Capture the cell that displays the provided text and extract its (x, y) central coordinate. 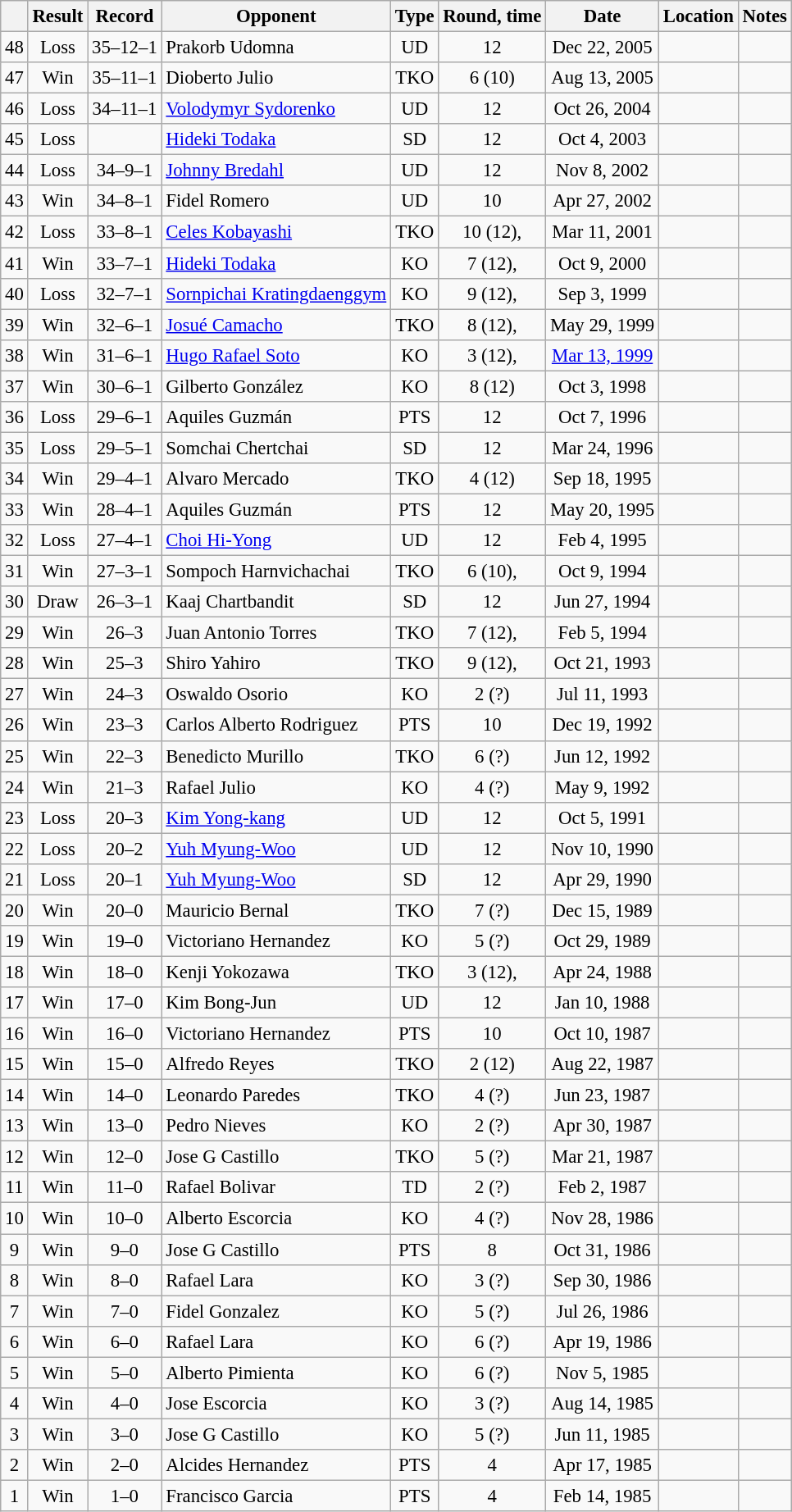
20–3 (125, 817)
22 (15, 849)
Oct 29, 1989 (603, 941)
34 (15, 479)
45 (15, 139)
17 (15, 1003)
Nov 5, 1985 (603, 1373)
Celes Kobayashi (275, 232)
23–3 (125, 726)
Shiro Yahiro (275, 663)
6 (10), (492, 572)
Feb 4, 1995 (603, 540)
4 (12) (492, 479)
18 (15, 972)
Mar 11, 2001 (603, 232)
May 29, 1999 (603, 325)
14–0 (125, 1095)
41 (15, 263)
May 9, 1992 (603, 787)
36 (15, 417)
Oct 31, 1986 (603, 1250)
Jose Escorcia (275, 1404)
Aug 13, 2005 (603, 78)
Oct 26, 2004 (603, 109)
32–6–1 (125, 325)
12–0 (125, 1157)
20 (15, 910)
26–3 (125, 633)
Oct 3, 1998 (603, 386)
Jan 10, 1988 (603, 1003)
Dec 19, 1992 (603, 726)
Nov 8, 2002 (603, 171)
Location (699, 16)
28–4–1 (125, 509)
34–9–1 (125, 171)
Type (415, 16)
35–11–1 (125, 78)
Fidel Gonzalez (275, 1311)
Result (57, 16)
8 (12), (492, 325)
Benedicto Murillo (275, 756)
Prakorb Udomna (275, 48)
29–4–1 (125, 479)
6–0 (125, 1341)
25–3 (125, 663)
Jun 23, 1987 (603, 1095)
31–6–1 (125, 355)
9 (15, 1250)
Kim Yong-kang (275, 817)
27 (15, 695)
Kenji Yokozawa (275, 972)
34–8–1 (125, 201)
Sep 30, 1986 (603, 1280)
10–0 (125, 1218)
Carlos Alberto Rodriguez (275, 726)
39 (15, 325)
Opponent (275, 16)
Oswaldo Osorio (275, 695)
28 (15, 663)
7 (?) (492, 910)
Rafael Julio (275, 787)
Nov 28, 1986 (603, 1218)
Jun 27, 1994 (603, 602)
Sompoch Harnvichachai (275, 572)
Feb 2, 1987 (603, 1188)
Draw (57, 602)
Hugo Rafael Soto (275, 355)
Alfredo Reyes (275, 1064)
40 (15, 294)
Oct 9, 2000 (603, 263)
Sep 3, 1999 (603, 294)
19 (15, 941)
Jun 12, 1992 (603, 756)
Jul 26, 1986 (603, 1311)
May 20, 1995 (603, 509)
30 (15, 602)
34–11–1 (125, 109)
30–6–1 (125, 386)
42 (15, 232)
38 (15, 355)
Alberto Pimienta (275, 1373)
Josué Camacho (275, 325)
18–0 (125, 972)
6 (10) (492, 78)
17–0 (125, 1003)
Dec 22, 2005 (603, 48)
Dec 15, 1989 (603, 910)
Sep 18, 1995 (603, 479)
Gilberto González (275, 386)
15–0 (125, 1064)
Oct 4, 2003 (603, 139)
29 (15, 633)
13–0 (125, 1126)
31 (15, 572)
Feb 5, 1994 (603, 633)
Johnny Bredahl (275, 171)
29–5–1 (125, 448)
Juan Antonio Torres (275, 633)
16 (15, 1034)
11 (15, 1188)
43 (15, 201)
Kaaj Chartbandit (275, 602)
Kim Bong-Jun (275, 1003)
Alcides Hernandez (275, 1465)
5–0 (125, 1373)
2 (12) (492, 1064)
Mar 21, 1987 (603, 1157)
26 (15, 726)
Francisco Garcia (275, 1496)
48 (15, 48)
47 (15, 78)
Leonardo Paredes (275, 1095)
Pedro Nieves (275, 1126)
Jul 11, 1993 (603, 695)
5 (15, 1373)
3 (15, 1434)
32–7–1 (125, 294)
20–1 (125, 880)
Choi Hi-Yong (275, 540)
Mar 13, 1999 (603, 355)
Round, time (492, 16)
Apr 17, 1985 (603, 1465)
23 (15, 817)
25 (15, 756)
6 (15, 1341)
9–0 (125, 1250)
Mauricio Bernal (275, 910)
27–4–1 (125, 540)
1–0 (125, 1496)
13 (15, 1126)
21 (15, 880)
24 (15, 787)
Sornpichai Kratingdaenggym (275, 294)
21–3 (125, 787)
Fidel Romero (275, 201)
46 (15, 109)
33–8–1 (125, 232)
Apr 30, 1987 (603, 1126)
Date (603, 16)
Feb 14, 1985 (603, 1496)
Aug 14, 1985 (603, 1404)
33 (15, 509)
1 (15, 1496)
33–7–1 (125, 263)
15 (15, 1064)
4–0 (125, 1404)
Dioberto Julio (275, 78)
32 (15, 540)
2 (15, 1465)
Rafael Bolivar (275, 1188)
14 (15, 1095)
10 (12), (492, 232)
19–0 (125, 941)
22–3 (125, 756)
44 (15, 171)
35 (15, 448)
Apr 29, 1990 (603, 880)
2–0 (125, 1465)
24–3 (125, 695)
Apr 27, 2002 (603, 201)
Oct 5, 1991 (603, 817)
20–2 (125, 849)
7 (15, 1311)
Oct 7, 1996 (603, 417)
35–12–1 (125, 48)
37 (15, 386)
11–0 (125, 1188)
TD (415, 1188)
Oct 10, 1987 (603, 1034)
Alvaro Mercado (275, 479)
Nov 10, 1990 (603, 849)
8 (12) (492, 386)
3–0 (125, 1434)
27–3–1 (125, 572)
26–3–1 (125, 602)
20–0 (125, 910)
Volodymyr Sydorenko (275, 109)
Record (125, 16)
Oct 21, 1993 (603, 663)
Notes (764, 16)
Apr 19, 1986 (603, 1341)
Alberto Escorcia (275, 1218)
16–0 (125, 1034)
Jun 11, 1985 (603, 1434)
8–0 (125, 1280)
29–6–1 (125, 417)
Oct 9, 1994 (603, 572)
Apr 24, 1988 (603, 972)
Mar 24, 1996 (603, 448)
Somchai Chertchai (275, 448)
7–0 (125, 1311)
Aug 22, 1987 (603, 1064)
